For the text-containing cell, return its midpoint in (X, Y) coordinate format. 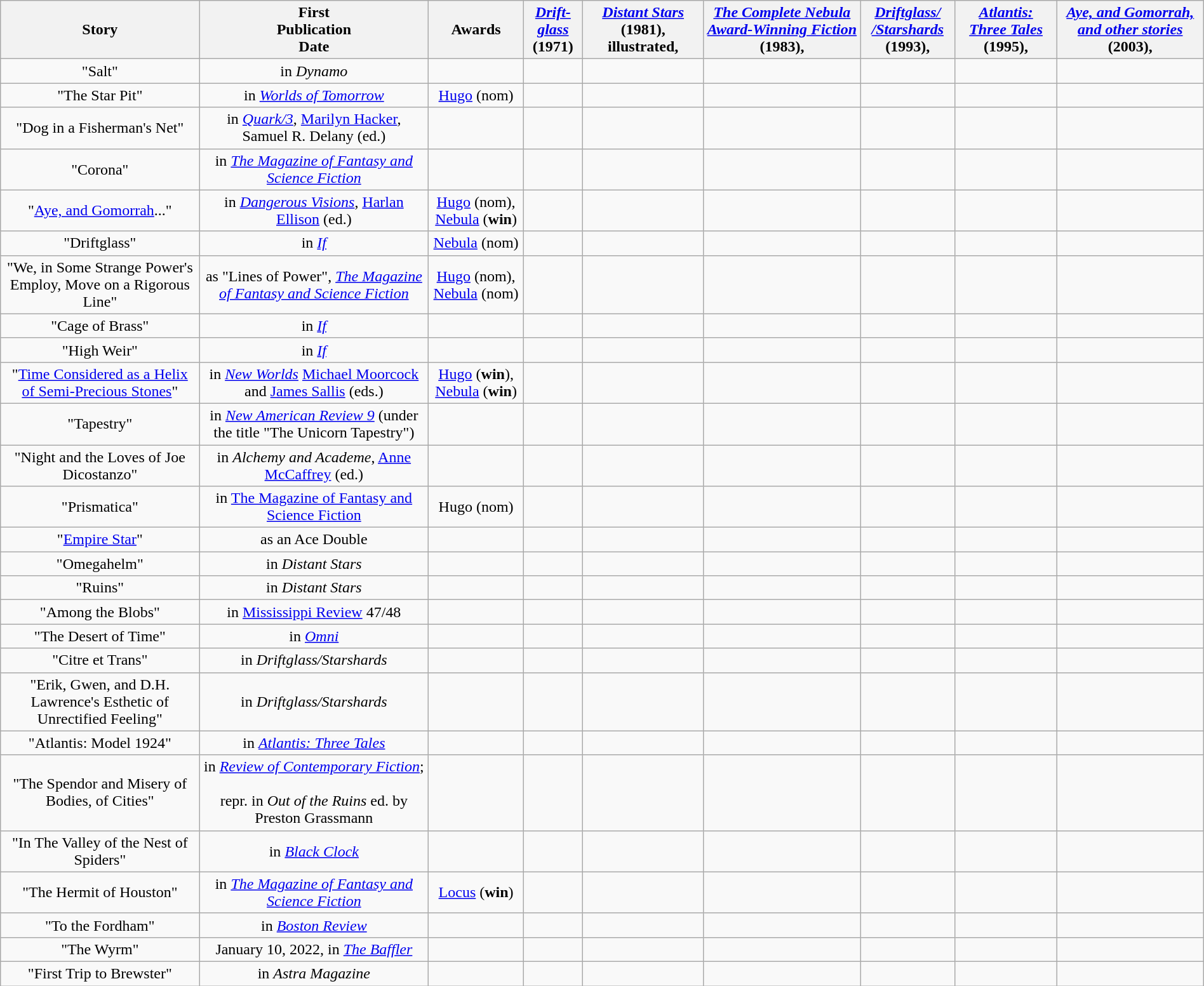
in Alchemy and Academe, Anne McCaffrey (ed.) (314, 465)
"To the Fordham" (100, 925)
Aye, and Gomorrah, and other stories (2003), (1130, 30)
in Omni (314, 636)
"Aye, and Gomorrah..." (100, 211)
"First Trip to Brewster" (100, 973)
Nebula (nom) (476, 243)
"Atlantis: Model 1924" (100, 743)
in Mississippi Review 47/48 (314, 612)
in Quark/3, Marilyn Hacker, Samuel R. Delany (ed.) (314, 128)
"Driftglass" (100, 243)
Hugo (win), Nebula (win) (476, 382)
The Complete Nebula Award-Winning Fiction (1983), (782, 30)
"The Desert of Time" (100, 636)
Awards (476, 30)
"Time Considered as a Helix of Semi-Precious Stones" (100, 382)
Driftglass//Starshards (1993), (908, 30)
Locus (win) (476, 893)
Drift-glass (1971) (552, 30)
"In The Valley of the Nest of Spiders" (100, 851)
"Citre et Trans" (100, 660)
Hugo (nom), Nebula (win) (476, 211)
in Dynamo (314, 71)
"High Weir" (100, 350)
"Ruins" (100, 588)
"Corona" (100, 169)
"Omegahelm" (100, 564)
"Night and the Loves of Joe Dicostanzo" (100, 465)
Story (100, 30)
"Erik, Gwen, and D.H. Lawrence's Esthetic of Unrectified Feeling" (100, 702)
"Among the Blobs" (100, 612)
Distant Stars (1981), illustrated, (643, 30)
"The Hermit of Houston" (100, 893)
"We, in Some Strange Power's Employ, Move on a Rigorous Line" (100, 284)
in New Worlds Michael Moorcock and James Sallis (eds.) (314, 382)
in Worlds of Tomorrow (314, 95)
First Publication Date (314, 30)
in New American Review 9 (under the title "The Unicorn Tapestry") (314, 424)
in Dangerous Visions, Harlan Ellison (ed.) (314, 211)
"Salt" (100, 71)
Hugo (nom), Nebula (nom) (476, 284)
in Review of Contemporary Fiction; repr. in Out of the Ruins ed. by Preston Grassmann (314, 792)
"Cage of Brass" (100, 326)
as "Lines of Power", The Magazine of Fantasy and Science Fiction (314, 284)
"Empire Star" (100, 540)
"The Spendor and Misery of Bodies, of Cities" (100, 792)
in Black Clock (314, 851)
"Tapestry" (100, 424)
in Boston Review (314, 925)
"The Wyrm" (100, 949)
in Astra Magazine (314, 973)
"Dog in a Fisherman's Net" (100, 128)
in Atlantis: Three Tales (314, 743)
Atlantis: Three Tales (1995), (1006, 30)
January 10, 2022, in The Baffler (314, 949)
"The Star Pit" (100, 95)
as an Ace Double (314, 540)
"Prismatica" (100, 507)
